Provide the (x, y) coordinate of the cell's center where the given text is located.  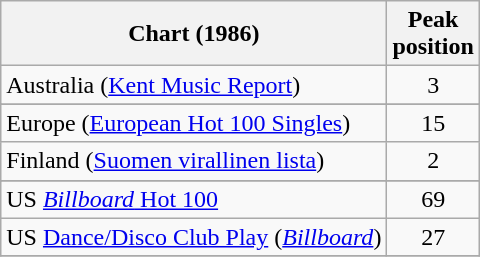
Europe (European Hot 100 Singles) (194, 123)
3 (433, 85)
15 (433, 123)
2 (433, 161)
Chart (1986) (194, 34)
69 (433, 199)
Australia (Kent Music Report) (194, 85)
Peakposition (433, 34)
US Billboard Hot 100 (194, 199)
27 (433, 237)
Finland (Suomen virallinen lista) (194, 161)
US Dance/Disco Club Play (Billboard) (194, 237)
